Extract the (X, Y) coordinate from the center of the cell holding the provided text.  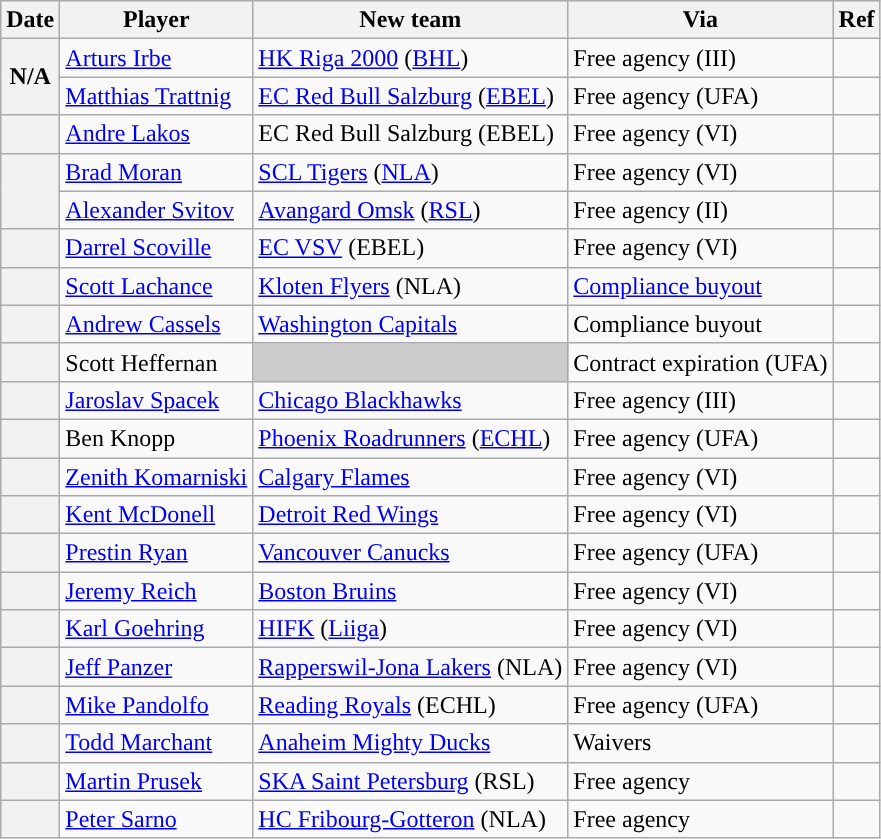
Avangard Omsk (RSL) (410, 210)
Alexander Svitov (156, 210)
Karl Goehring (156, 629)
Andre Lakos (156, 134)
Martin Prusek (156, 781)
Zenith Komarniski (156, 477)
N/A (30, 77)
Player (156, 20)
Reading Royals (ECHL) (410, 705)
Scott Heffernan (156, 362)
Boston Bruins (410, 591)
Ref (856, 20)
Peter Sarno (156, 819)
Ben Knopp (156, 438)
HIFK (Liiga) (410, 629)
Free agency (II) (700, 210)
Brad Moran (156, 172)
Rapperswil-Jona Lakers (NLA) (410, 667)
HC Fribourg-Gotteron (NLA) (410, 819)
Waivers (700, 743)
Anaheim Mighty Ducks (410, 743)
Vancouver Canucks (410, 553)
Calgary Flames (410, 477)
Washington Capitals (410, 324)
Kent McDonell (156, 515)
Mike Pandolfo (156, 705)
Arturs Irbe (156, 58)
EC VSV (EBEL) (410, 248)
Jaroslav Spacek (156, 400)
New team (410, 20)
SCL Tigers (NLA) (410, 172)
Chicago Blackhawks (410, 400)
Jeremy Reich (156, 591)
HK Riga 2000 (BHL) (410, 58)
Matthias Trattnig (156, 96)
Scott Lachance (156, 286)
SKA Saint Petersburg (RSL) (410, 781)
Todd Marchant (156, 743)
Phoenix Roadrunners (ECHL) (410, 438)
Andrew Cassels (156, 324)
Jeff Panzer (156, 667)
Darrel Scoville (156, 248)
Prestin Ryan (156, 553)
Detroit Red Wings (410, 515)
Contract expiration (UFA) (700, 362)
Via (700, 20)
Kloten Flyers (NLA) (410, 286)
Date (30, 20)
